Return (X, Y) of the center of cell containing provided text 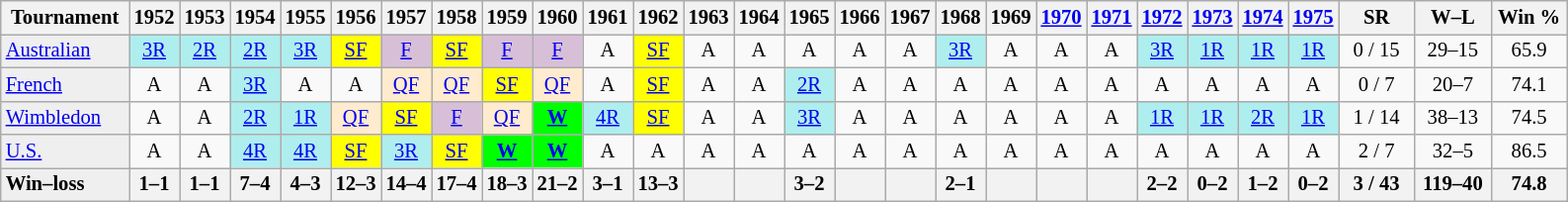
1973 (1213, 17)
3–1 (609, 184)
1957 (407, 17)
W–L (1452, 17)
21–2 (557, 184)
1958 (456, 17)
U.S. (65, 151)
1953 (206, 17)
0 / 7 (1375, 84)
12–3 (356, 184)
1968 (960, 17)
20–7 (1452, 84)
1959 (508, 17)
18–3 (508, 184)
1956 (356, 17)
7–4 (255, 184)
1974 (1263, 17)
74.5 (1529, 118)
1962 (658, 17)
74.8 (1529, 184)
French (65, 84)
Tournament (65, 17)
Wimbledon (65, 118)
3–2 (810, 184)
1975 (1314, 17)
4–3 (306, 184)
1970 (1061, 17)
1–2 (1263, 184)
1955 (306, 17)
2–2 (1162, 184)
1971 (1113, 17)
13–3 (658, 184)
119–40 (1452, 184)
38–13 (1452, 118)
1972 (1162, 17)
1954 (255, 17)
1 / 14 (1375, 118)
86.5 (1529, 151)
2–1 (960, 184)
17–4 (456, 184)
1960 (557, 17)
1963 (709, 17)
1965 (810, 17)
1967 (911, 17)
Win % (1529, 17)
SR (1375, 17)
14–4 (407, 184)
3 / 43 (1375, 184)
Australian (65, 50)
32–5 (1452, 151)
1969 (1012, 17)
1964 (759, 17)
65.9 (1529, 50)
1961 (609, 17)
74.1 (1529, 84)
29–15 (1452, 50)
1952 (154, 17)
0 / 15 (1375, 50)
Win–loss (65, 184)
2 / 7 (1375, 151)
1966 (860, 17)
